For the text-containing cell, return its midpoint in (x, y) coordinate format. 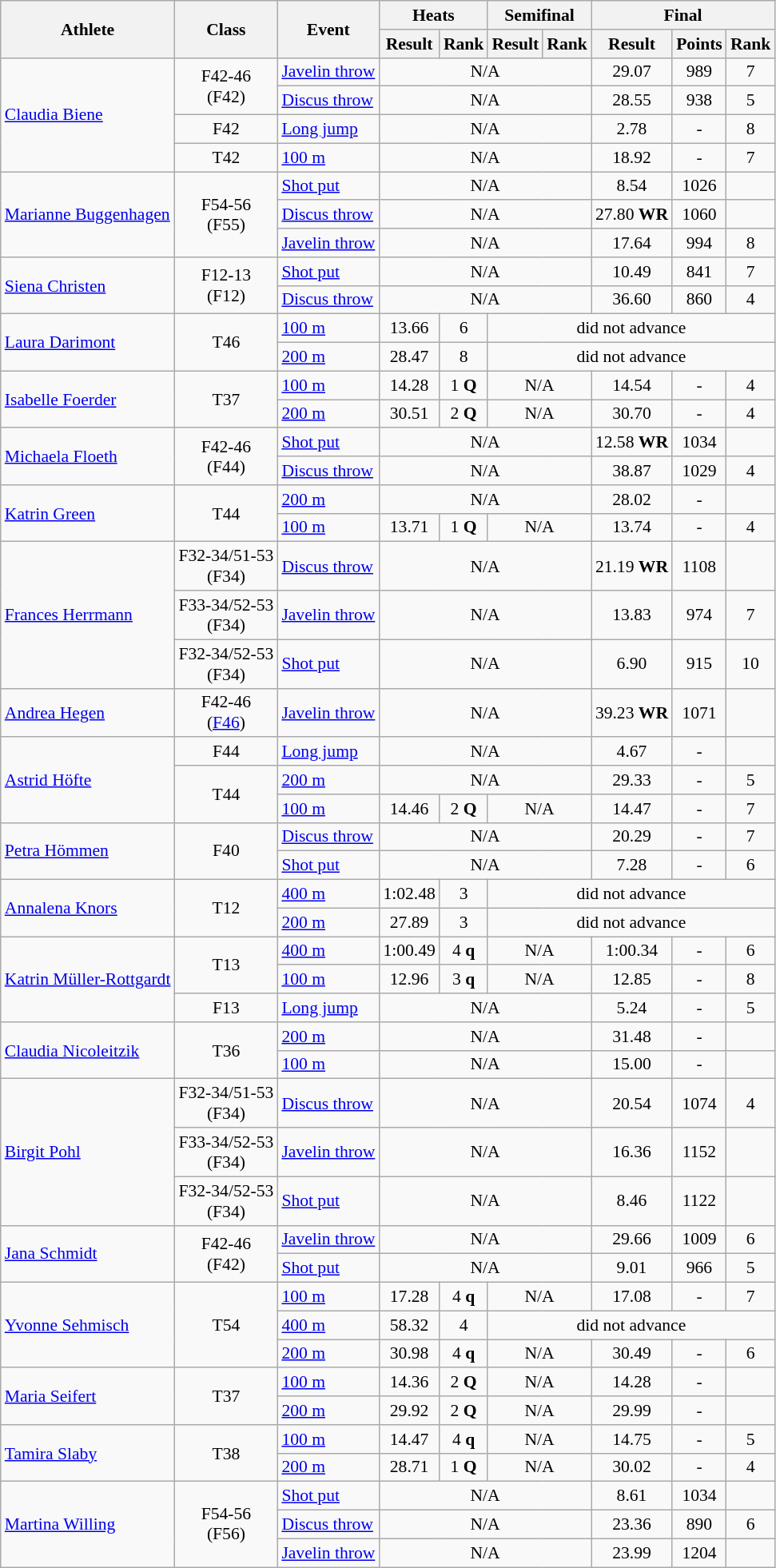
14.75 (631, 1439)
Points (699, 44)
Athlete (88, 29)
13.66 (409, 328)
30.98 (409, 1354)
890 (699, 1525)
F40 (225, 850)
Heats (433, 15)
989 (699, 72)
13.83 (631, 615)
8.46 (631, 1200)
29.66 (631, 1240)
F12-13(F12) (225, 286)
1:00.49 (409, 951)
Katrin Green (88, 513)
1108 (699, 566)
5.24 (631, 1008)
8.61 (631, 1496)
28.71 (409, 1467)
F42-46(F46) (225, 713)
30.70 (631, 414)
9.01 (631, 1268)
Claudia Nicoleitzik (88, 1050)
T42 (225, 157)
1029 (699, 471)
F42 (225, 129)
7.28 (631, 866)
966 (699, 1268)
12.58 WR (631, 443)
1:02.48 (409, 894)
915 (699, 663)
Marianne Buggenhagen (88, 214)
1074 (699, 1103)
1122 (699, 1200)
1009 (699, 1240)
Jana Schmidt (88, 1253)
12.96 (409, 980)
938 (699, 101)
17.64 (631, 243)
20.29 (631, 837)
Petra Hömmen (88, 850)
Isabelle Foerder (88, 400)
36.60 (631, 300)
F54-56(F56) (225, 1525)
14.54 (631, 385)
T13 (225, 965)
T12 (225, 908)
17.28 (409, 1297)
1026 (699, 186)
Yvonne Sehmisch (88, 1325)
Siena Christen (88, 286)
1060 (699, 215)
Martina Willing (88, 1525)
23.36 (631, 1525)
T54 (225, 1325)
4.67 (631, 752)
Katrin Müller-Rottgardt (88, 980)
8.54 (631, 186)
Claudia Biene (88, 114)
23.99 (631, 1553)
F44 (225, 752)
2.78 (631, 129)
T36 (225, 1050)
T38 (225, 1453)
10.49 (631, 272)
30.02 (631, 1467)
12.85 (631, 980)
860 (699, 300)
Andrea Hegen (88, 713)
F13 (225, 1008)
14.46 (409, 809)
27.80 WR (631, 215)
1071 (699, 713)
Michaela Floeth (88, 457)
Annalena Knors (88, 908)
28.55 (631, 101)
Class (225, 29)
30.49 (631, 1354)
15.00 (631, 1065)
3 q (464, 980)
13.71 (409, 527)
13.74 (631, 527)
29.07 (631, 72)
29.99 (631, 1411)
Final (683, 15)
29.33 (631, 780)
21.19 WR (631, 566)
58.32 (409, 1325)
Birgit Pohl (88, 1152)
17.08 (631, 1297)
Event (328, 29)
F54-56(F55) (225, 214)
1204 (699, 1553)
29.92 (409, 1411)
31.48 (631, 1037)
30.51 (409, 414)
14.36 (409, 1383)
10 (751, 663)
6.90 (631, 663)
T46 (225, 342)
Laura Darimont (88, 342)
974 (699, 615)
28.47 (409, 357)
18.92 (631, 157)
Semifinal (539, 15)
841 (699, 272)
20.54 (631, 1103)
1:00.34 (631, 951)
1152 (699, 1152)
Tamira Slaby (88, 1453)
Maria Seifert (88, 1397)
39.23 WR (631, 713)
16.36 (631, 1152)
F42-46(F44) (225, 457)
27.89 (409, 922)
Astrid Höfte (88, 780)
Frances Herrmann (88, 615)
38.87 (631, 471)
28.02 (631, 499)
994 (699, 243)
